Identify which cell holds the provided text, then report its (x, y) central coordinate. 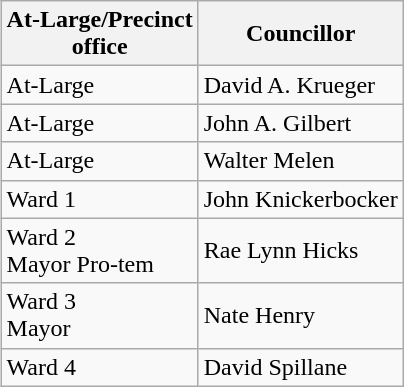
Nate Henry (300, 316)
Ward 3Mayor (100, 316)
David A. Krueger (300, 85)
Ward 4 (100, 367)
Councillor (300, 34)
John A. Gilbert (300, 123)
Walter Melen (300, 161)
David Spillane (300, 367)
At-Large/Precinctoffice (100, 34)
Ward 1 (100, 199)
Ward 2Mayor Pro-tem (100, 250)
John Knickerbocker (300, 199)
Rae Lynn Hicks (300, 250)
